Locate the cell with the specified text and output its (X, Y) center coordinate. 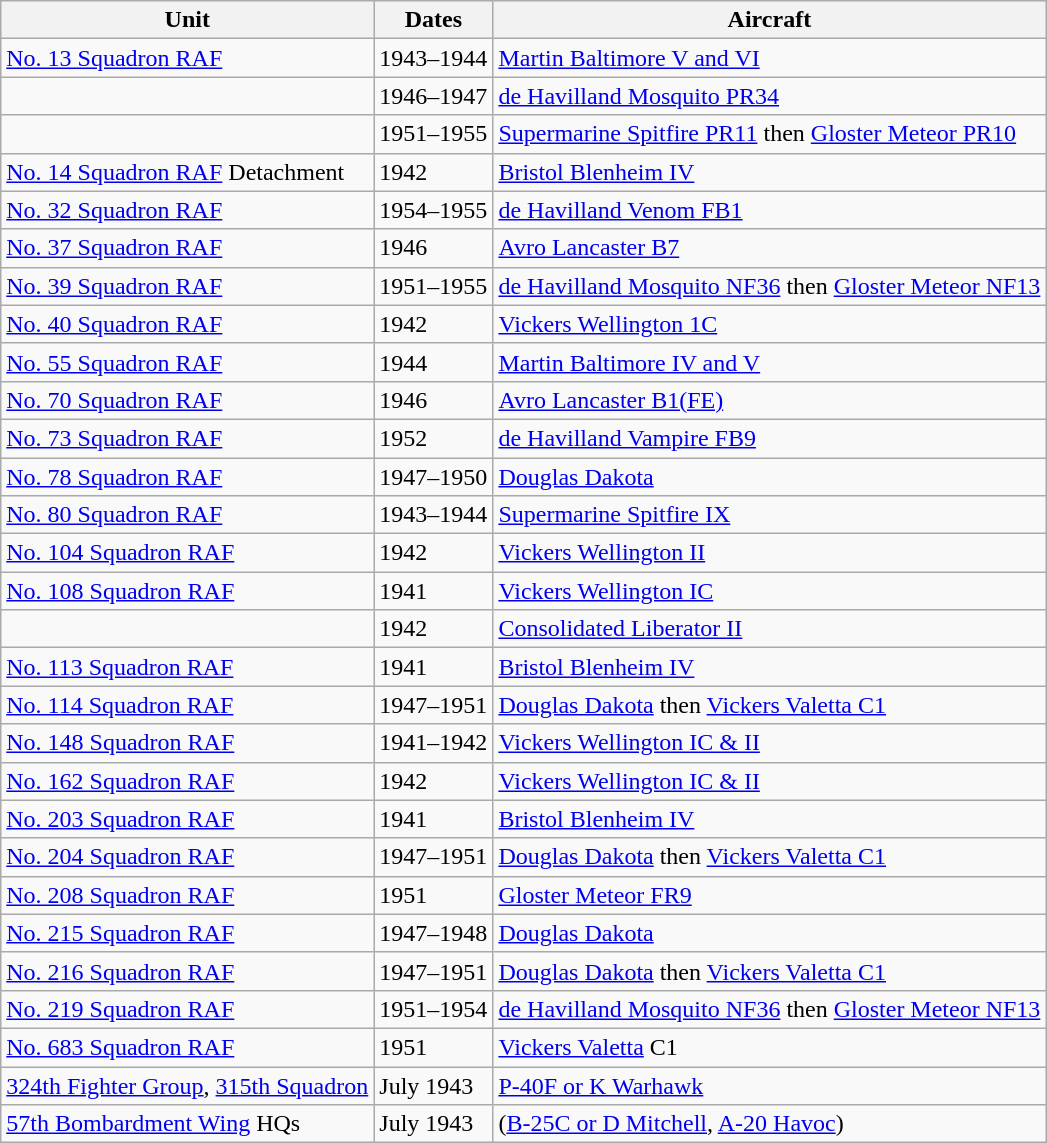
1941–1942 (434, 743)
No. 203 Squadron RAF (188, 819)
Consolidated Liberator II (770, 629)
1951–1954 (434, 1009)
Aircraft (770, 20)
No. 70 Squadron RAF (188, 400)
Martin Baltimore IV and V (770, 362)
Martin Baltimore V and VI (770, 58)
Vickers Wellington 1C (770, 324)
No. 208 Squadron RAF (188, 895)
No. 683 Squadron RAF (188, 1047)
No. 73 Squadron RAF (188, 438)
(B-25C or D Mitchell, A-20 Havoc) (770, 1124)
Supermarine Spitfire IX (770, 515)
57th Bombardment Wing HQs (188, 1124)
Unit (188, 20)
1952 (434, 438)
Vickers Wellington IC (770, 591)
P-40F or K Warhawk (770, 1085)
No. 37 Squadron RAF (188, 248)
de Havilland Mosquito PR34 (770, 96)
Avro Lancaster B1(FE) (770, 400)
Vickers Wellington II (770, 553)
1946–1947 (434, 96)
No. 32 Squadron RAF (188, 210)
No. 114 Squadron RAF (188, 705)
No. 14 Squadron RAF Detachment (188, 172)
No. 39 Squadron RAF (188, 286)
No. 148 Squadron RAF (188, 743)
No. 13 Squadron RAF (188, 58)
No. 219 Squadron RAF (188, 1009)
Avro Lancaster B7 (770, 248)
No. 80 Squadron RAF (188, 515)
No. 204 Squadron RAF (188, 857)
No. 40 Squadron RAF (188, 324)
No. 215 Squadron RAF (188, 933)
Gloster Meteor FR9 (770, 895)
No. 113 Squadron RAF (188, 667)
de Havilland Venom FB1 (770, 210)
Vickers Valetta C1 (770, 1047)
324th Fighter Group, 315th Squadron (188, 1085)
No. 55 Squadron RAF (188, 362)
No. 108 Squadron RAF (188, 591)
No. 104 Squadron RAF (188, 553)
1944 (434, 362)
No. 162 Squadron RAF (188, 781)
de Havilland Vampire FB9 (770, 438)
Supermarine Spitfire PR11 then Gloster Meteor PR10 (770, 134)
Dates (434, 20)
No. 216 Squadron RAF (188, 971)
1947–1948 (434, 933)
1954–1955 (434, 210)
1947–1950 (434, 477)
No. 78 Squadron RAF (188, 477)
